For the text-containing cell, return its midpoint in (x, y) coordinate format. 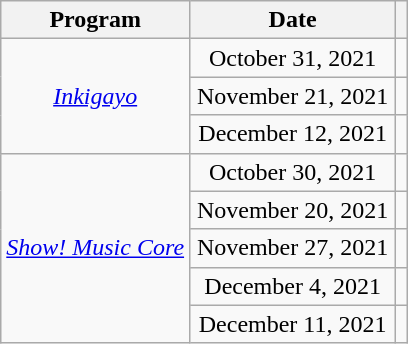
November 20, 2021 (293, 210)
November 21, 2021 (293, 96)
Date (293, 20)
Program (96, 20)
December 11, 2021 (293, 324)
Show! Music Core (96, 248)
December 12, 2021 (293, 134)
October 30, 2021 (293, 172)
December 4, 2021 (293, 286)
October 31, 2021 (293, 58)
November 27, 2021 (293, 248)
Inkigayo (96, 96)
